Output the [X, Y] coordinate of the center of the cell containing the given text.  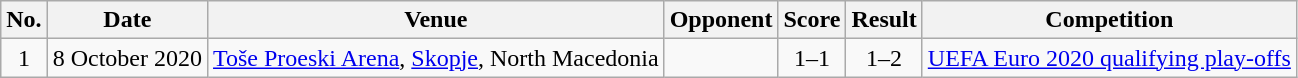
Competition [1109, 20]
1–1 [812, 58]
8 October 2020 [127, 58]
Opponent [721, 20]
Venue [436, 20]
1 [24, 58]
Result [884, 20]
Toše Proeski Arena, Skopje, North Macedonia [436, 58]
UEFA Euro 2020 qualifying play-offs [1109, 58]
1–2 [884, 58]
Date [127, 20]
No. [24, 20]
Score [812, 20]
